For the text-containing cell, return its midpoint in [x, y] coordinate format. 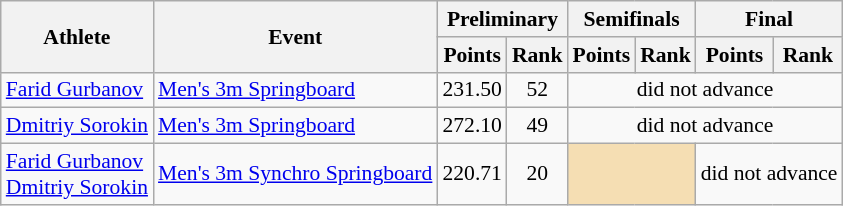
52 [538, 90]
Event [295, 36]
272.10 [472, 126]
220.71 [472, 174]
Preliminary [502, 19]
Semifinals [631, 19]
49 [538, 126]
Farid Gurbanov [77, 90]
20 [538, 174]
Dmitriy Sorokin [77, 126]
Farid GurbanovDmitriy Sorokin [77, 174]
Athlete [77, 36]
Final [770, 19]
231.50 [472, 90]
Men's 3m Synchro Springboard [295, 174]
